For the text-containing cell, return its midpoint in [X, Y] coordinate format. 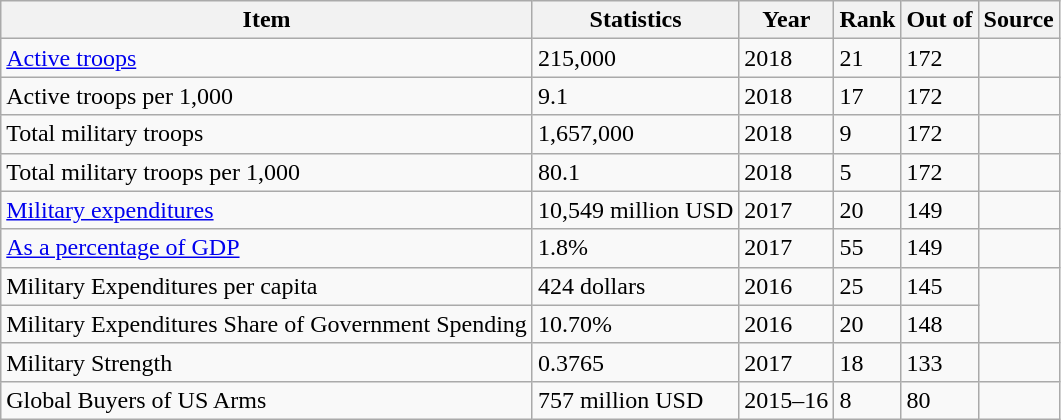
Source [1018, 20]
9 [868, 134]
1,657,000 [635, 134]
1.8% [635, 248]
Military Expenditures Share of Government Spending [267, 324]
Active troops per 1,000 [267, 96]
Active troops [267, 58]
Total military troops [267, 134]
Out of [940, 20]
Military Strength [267, 362]
10,549 million USD [635, 210]
5 [868, 172]
9.1 [635, 96]
Statistics [635, 20]
Rank [868, 20]
Military expenditures [267, 210]
80.1 [635, 172]
8 [868, 400]
17 [868, 96]
21 [868, 58]
Year [786, 20]
145 [940, 286]
148 [940, 324]
80 [940, 400]
Total military troops per 1,000 [267, 172]
25 [868, 286]
10.70% [635, 324]
424 dollars [635, 286]
18 [868, 362]
757 million USD [635, 400]
Item [267, 20]
Global Buyers of US Arms [267, 400]
55 [868, 248]
2015–16 [786, 400]
215,000 [635, 58]
0.3765 [635, 362]
As a percentage of GDP [267, 248]
133 [940, 362]
Military Expenditures per capita [267, 286]
